Extract the [X, Y] coordinate from the center of the cell holding the provided text.  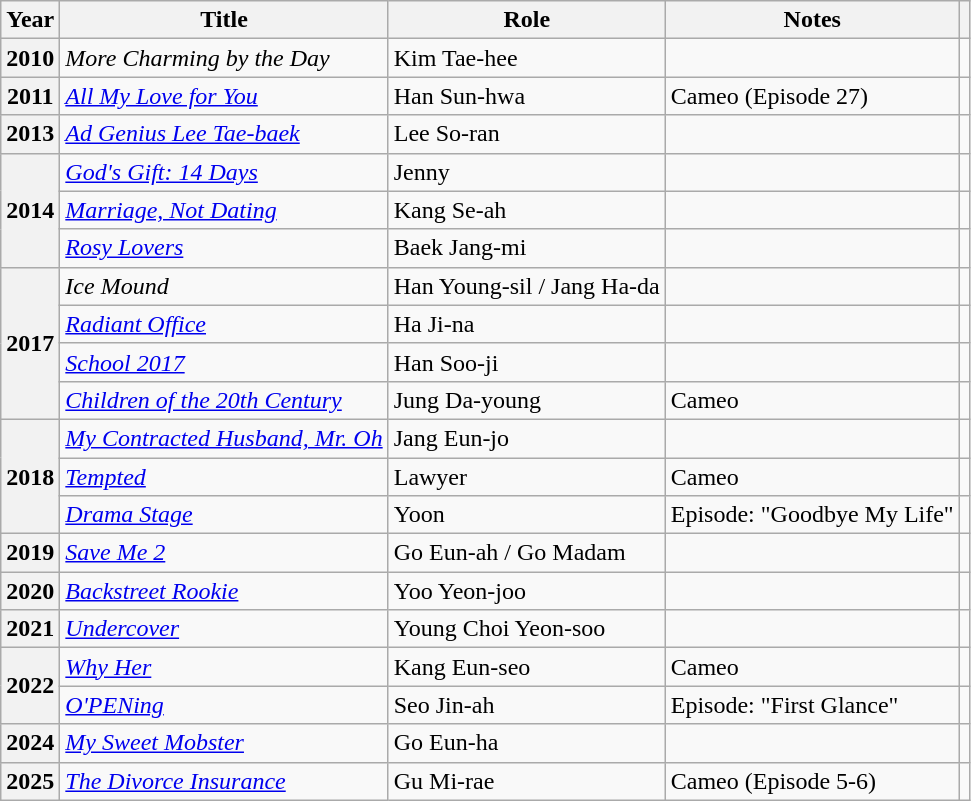
Kim Tae-hee [526, 58]
Drama Stage [224, 515]
Title [224, 20]
Tempted [224, 477]
2011 [30, 96]
Rosy Lovers [224, 248]
Episode: "Goodbye My Life" [812, 515]
Han Sun-hwa [526, 96]
Year [30, 20]
Jung Da-young [526, 400]
Lawyer [526, 477]
Marriage, Not Dating [224, 210]
Undercover [224, 629]
Kang Eun-seo [526, 667]
Young Choi Yeon-soo [526, 629]
Cameo (Episode 5-6) [812, 781]
Save Me 2 [224, 553]
Backstreet Rookie [224, 591]
Yoon [526, 515]
O'PENing [224, 705]
Kang Se-ah [526, 210]
Go Eun-ha [526, 743]
Seo Jin-ah [526, 705]
Han Soo-ji [526, 362]
My Sweet Mobster [224, 743]
Why Her [224, 667]
Baek Jang-mi [526, 248]
Jenny [526, 172]
Han Young-sil / Jang Ha-da [526, 286]
Gu Mi-rae [526, 781]
2025 [30, 781]
More Charming by the Day [224, 58]
2013 [30, 134]
2018 [30, 476]
Notes [812, 20]
The Divorce Insurance [224, 781]
My Contracted Husband, Mr. Oh [224, 438]
2017 [30, 343]
2019 [30, 553]
God's Gift: 14 Days [224, 172]
Ha Ji-na [526, 324]
Ice Mound [224, 286]
2010 [30, 58]
Cameo (Episode 27) [812, 96]
2014 [30, 210]
2022 [30, 686]
Children of the 20th Century [224, 400]
2024 [30, 743]
Yoo Yeon-joo [526, 591]
All My Love for You [224, 96]
Lee So-ran [526, 134]
Role [526, 20]
2021 [30, 629]
Go Eun-ah / Go Madam [526, 553]
Ad Genius Lee Tae-baek [224, 134]
2020 [30, 591]
Episode: "First Glance" [812, 705]
School 2017 [224, 362]
Radiant Office [224, 324]
Jang Eun-jo [526, 438]
